Find where the given text appears and provide that cell's center as [x, y] coordinate. 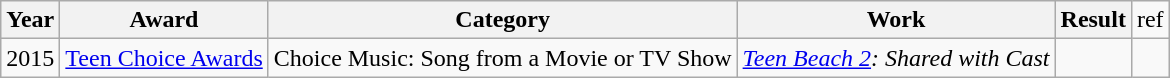
2015 [30, 58]
Award [164, 20]
ref [1150, 20]
Teen Beach 2: Shared with Cast [896, 58]
Year [30, 20]
Choice Music: Song from a Movie or TV Show [502, 58]
Result [1093, 20]
Teen Choice Awards [164, 58]
Category [502, 20]
Work [896, 20]
